Capture the cell that displays the provided text and extract its [x, y] central coordinate. 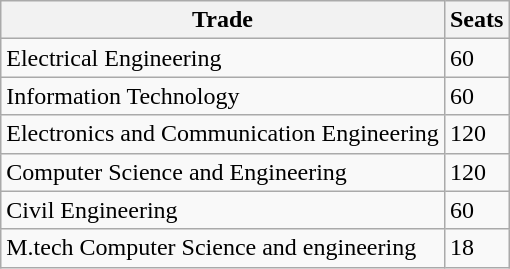
Electronics and Communication Engineering [223, 134]
Civil Engineering [223, 210]
Electrical Engineering [223, 58]
Seats [476, 20]
Trade [223, 20]
18 [476, 248]
Information Technology [223, 96]
M.tech Computer Science and engineering [223, 248]
Computer Science and Engineering [223, 172]
